From the cell containing the given text, extract its center point as [x, y] coordinate. 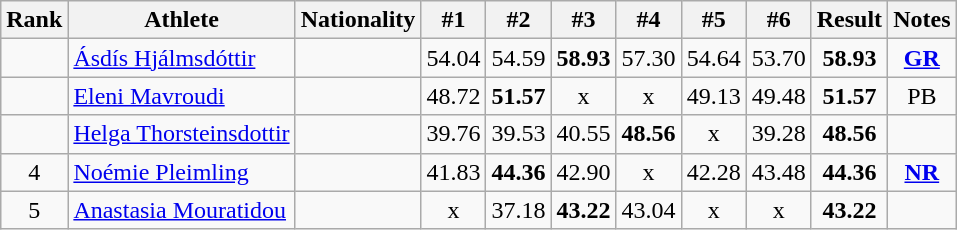
NR [922, 172]
42.28 [714, 172]
Notes [922, 20]
#1 [454, 20]
#6 [778, 20]
Eleni Mavroudi [182, 96]
Result [849, 20]
39.76 [454, 134]
37.18 [518, 210]
43.04 [648, 210]
GR [922, 58]
#2 [518, 20]
57.30 [648, 58]
4 [34, 172]
PB [922, 96]
43.48 [778, 172]
Rank [34, 20]
40.55 [584, 134]
Nationality [358, 20]
Anastasia Mouratidou [182, 210]
39.53 [518, 134]
Helga Thorsteinsdottir [182, 134]
#5 [714, 20]
#4 [648, 20]
53.70 [778, 58]
Athlete [182, 20]
42.90 [584, 172]
41.83 [454, 172]
Ásdís Hjálmsdóttir [182, 58]
54.59 [518, 58]
39.28 [778, 134]
#3 [584, 20]
49.48 [778, 96]
54.04 [454, 58]
49.13 [714, 96]
Noémie Pleimling [182, 172]
5 [34, 210]
54.64 [714, 58]
48.72 [454, 96]
